Capture the cell that displays the provided text and extract its (x, y) central coordinate. 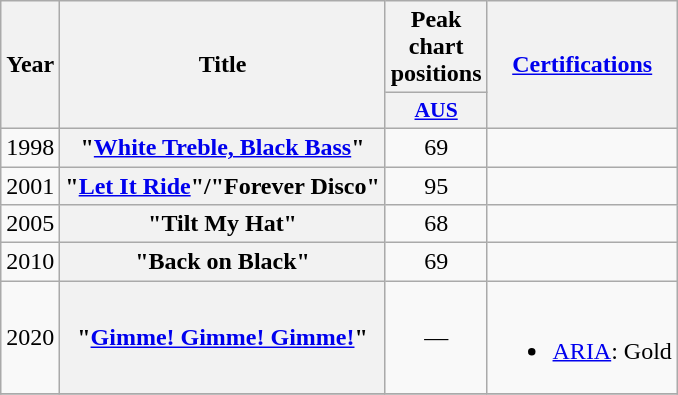
"White Treble, Black Bass" (222, 147)
"Let It Ride"/"Forever Disco" (222, 185)
— (436, 338)
Title (222, 65)
Certifications (582, 65)
95 (436, 185)
Peak chart positions (436, 47)
AUS (436, 111)
"Gimme! Gimme! Gimme!" (222, 338)
"Back on Black" (222, 262)
ARIA: Gold (582, 338)
1998 (30, 147)
2005 (30, 224)
Year (30, 65)
68 (436, 224)
"Tilt My Hat" (222, 224)
2010 (30, 262)
2020 (30, 338)
2001 (30, 185)
